Extract the [x, y] coordinate from the center of the cell holding the provided text.  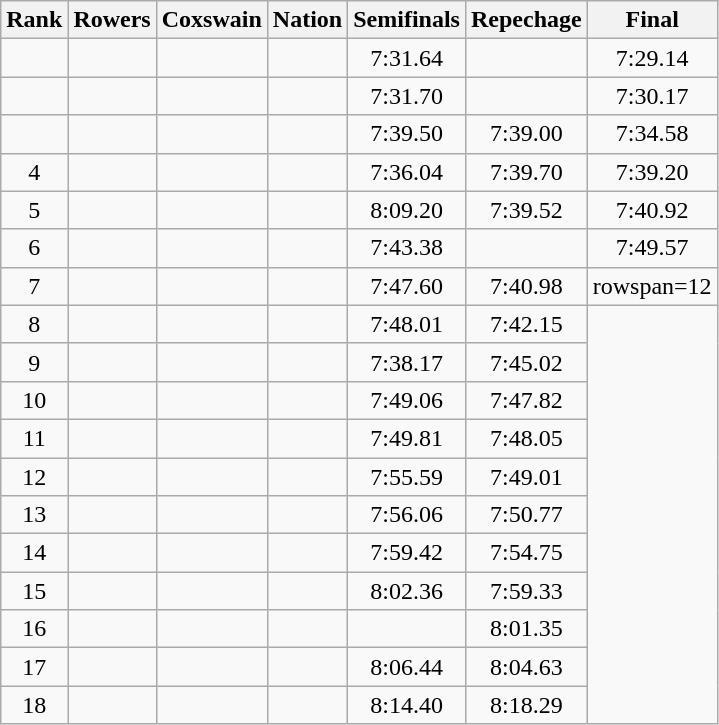
7:59.42 [407, 553]
8:04.63 [526, 667]
18 [34, 705]
8:09.20 [407, 210]
7:47.82 [526, 400]
7:39.50 [407, 134]
rowspan=12 [652, 286]
5 [34, 210]
Rowers [112, 20]
7:49.81 [407, 438]
8:18.29 [526, 705]
7:29.14 [652, 58]
15 [34, 591]
7:50.77 [526, 515]
8:14.40 [407, 705]
11 [34, 438]
7:36.04 [407, 172]
Final [652, 20]
7:30.17 [652, 96]
7:39.00 [526, 134]
Coxswain [212, 20]
7:55.59 [407, 477]
13 [34, 515]
12 [34, 477]
14 [34, 553]
7:49.57 [652, 248]
7:31.64 [407, 58]
7:39.70 [526, 172]
7:38.17 [407, 362]
Nation [307, 20]
7:48.05 [526, 438]
Rank [34, 20]
8 [34, 324]
Repechage [526, 20]
7:39.52 [526, 210]
4 [34, 172]
Semifinals [407, 20]
7:45.02 [526, 362]
8:01.35 [526, 629]
17 [34, 667]
7:54.75 [526, 553]
7:48.01 [407, 324]
7:47.60 [407, 286]
7 [34, 286]
7:43.38 [407, 248]
7:31.70 [407, 96]
7:42.15 [526, 324]
7:40.98 [526, 286]
7:49.06 [407, 400]
7:40.92 [652, 210]
10 [34, 400]
6 [34, 248]
8:06.44 [407, 667]
9 [34, 362]
8:02.36 [407, 591]
16 [34, 629]
7:39.20 [652, 172]
7:56.06 [407, 515]
7:59.33 [526, 591]
7:34.58 [652, 134]
7:49.01 [526, 477]
